Detect which cell encompasses the target text, then output its (x, y) center coordinate. 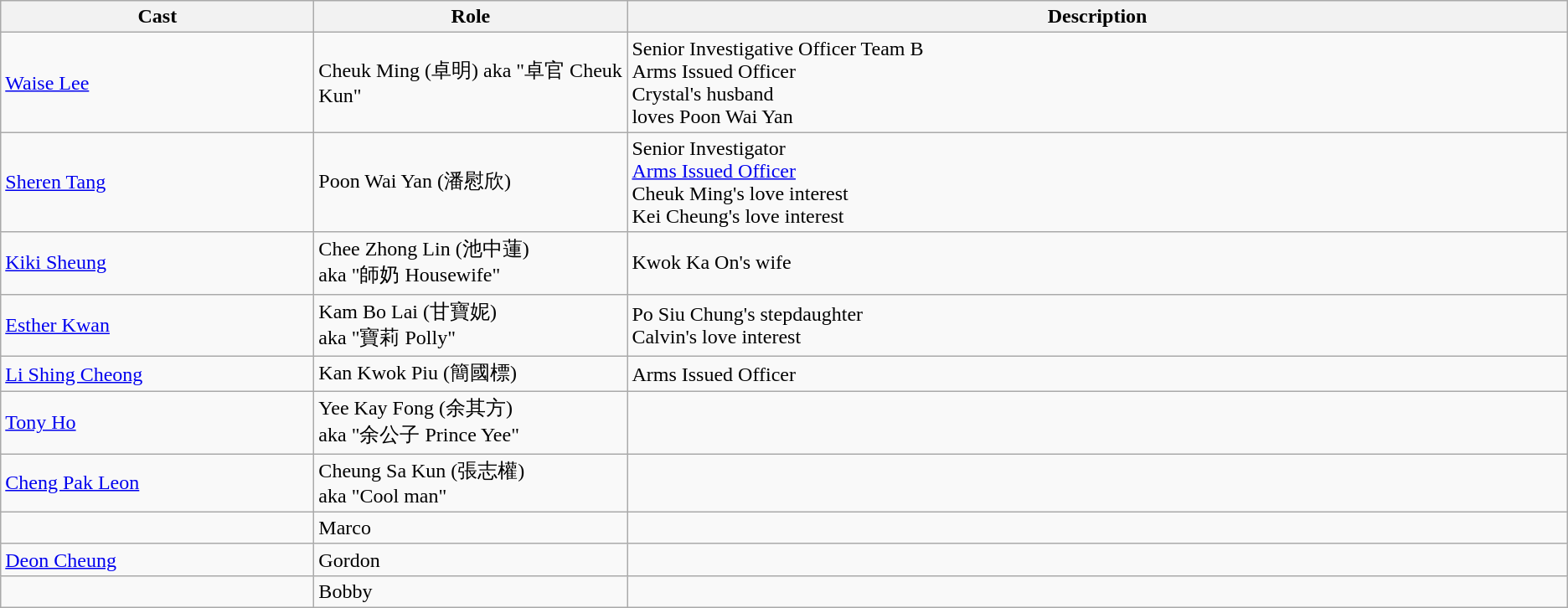
Marco (471, 528)
Chee Zhong Lin (池中蓮) aka "師奶 Housewife" (471, 263)
Bobby (471, 591)
Tony Ho (157, 423)
Description (1097, 17)
Kam Bo Lai (甘寶妮) aka "寶莉 Polly" (471, 325)
Gordon (471, 559)
Cheung Sa Kun (張志權) aka "Cool man" (471, 483)
Senior Investigative Officer Team B Arms Issued Officer Crystal's husband loves Poon Wai Yan (1097, 82)
Waise Lee (157, 82)
Deon Cheung (157, 559)
Kan Kwok Piu (簡國標) (471, 374)
Sheren Tang (157, 183)
Poon Wai Yan (潘慰欣) (471, 183)
Yee Kay Fong (余其方) aka "余公子 Prince Yee" (471, 423)
Cheng Pak Leon (157, 483)
Arms Issued Officer (1097, 374)
Esther Kwan (157, 325)
Cheuk Ming (卓明) aka "卓官 Cheuk Kun" (471, 82)
Po Siu Chung's stepdaughter Calvin's love interest (1097, 325)
Kiki Sheung (157, 263)
Kwok Ka On's wife (1097, 263)
Li Shing Cheong (157, 374)
Cast (157, 17)
Senior Investigator Arms Issued Officer Cheuk Ming's love interest Kei Cheung's love interest (1097, 183)
Role (471, 17)
